Return the [x, y] coordinate for the center point of the cell that contains the specified text.  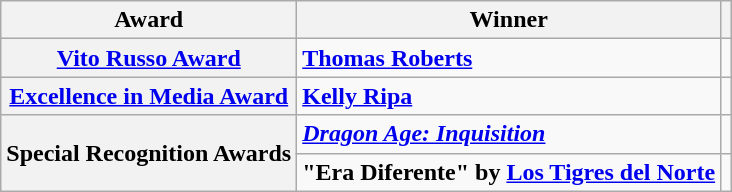
Excellence in Media Award [149, 96]
Thomas Roberts [509, 58]
Kelly Ripa [509, 96]
Dragon Age: Inquisition [509, 134]
Special Recognition Awards [149, 153]
Award [149, 20]
Winner [509, 20]
"Era Diferente" by Los Tigres del Norte [509, 172]
Vito Russo Award [149, 58]
